Capture the cell that displays the provided text and extract its [x, y] central coordinate. 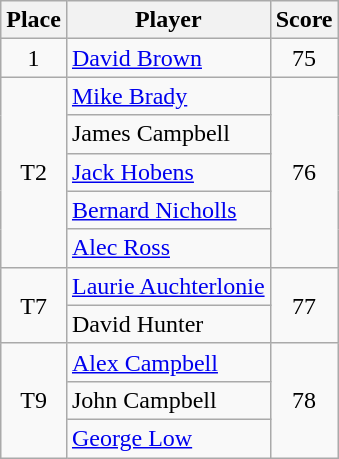
1 [34, 58]
78 [304, 400]
James Campbell [168, 134]
77 [304, 305]
Alex Campbell [168, 362]
T2 [34, 172]
76 [304, 172]
75 [304, 58]
Player [168, 20]
David Hunter [168, 324]
Alec Ross [168, 248]
Laurie Auchterlonie [168, 286]
John Campbell [168, 400]
George Low [168, 438]
Bernard Nicholls [168, 210]
Place [34, 20]
T9 [34, 400]
T7 [34, 305]
Mike Brady [168, 96]
Score [304, 20]
David Brown [168, 58]
Jack Hobens [168, 172]
